Scan for the cell matching the given text and deliver its [x, y] coordinate at center. 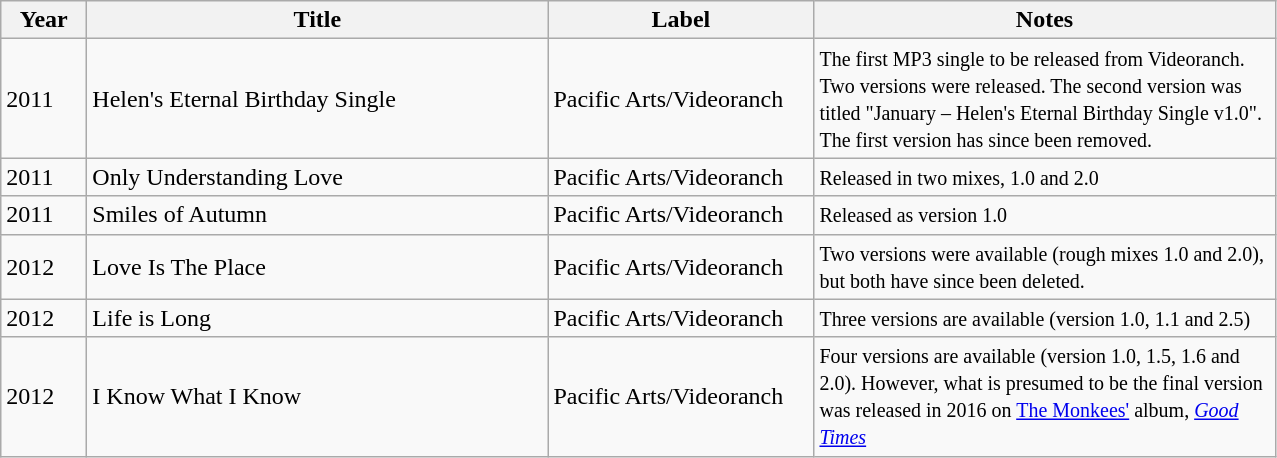
Life is Long [318, 318]
Released in two mixes, 1.0 and 2.0 [1044, 177]
Helen's Eternal Birthday Single [318, 98]
Love Is The Place [318, 266]
Three versions are available (version 1.0, 1.1 and 2.5) [1044, 318]
I Know What I Know [318, 396]
Title [318, 20]
Released as version 1.0 [1044, 215]
Only Understanding Love [318, 177]
Notes [1044, 20]
Year [44, 20]
Smiles of Autumn [318, 215]
Two versions were available (rough mixes 1.0 and 2.0), but both have since been deleted. [1044, 266]
Label [681, 20]
